Return the [x, y] coordinate for the center point of the cell that contains the specified text.  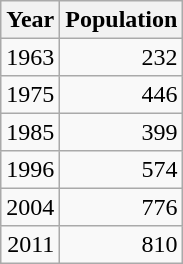
1975 [30, 94]
2011 [30, 244]
1963 [30, 56]
776 [122, 206]
399 [122, 132]
2004 [30, 206]
232 [122, 56]
Year [30, 20]
1985 [30, 132]
574 [122, 170]
810 [122, 244]
1996 [30, 170]
446 [122, 94]
Population [122, 20]
